Extract the [X, Y] coordinate from the center of the cell holding the provided text.  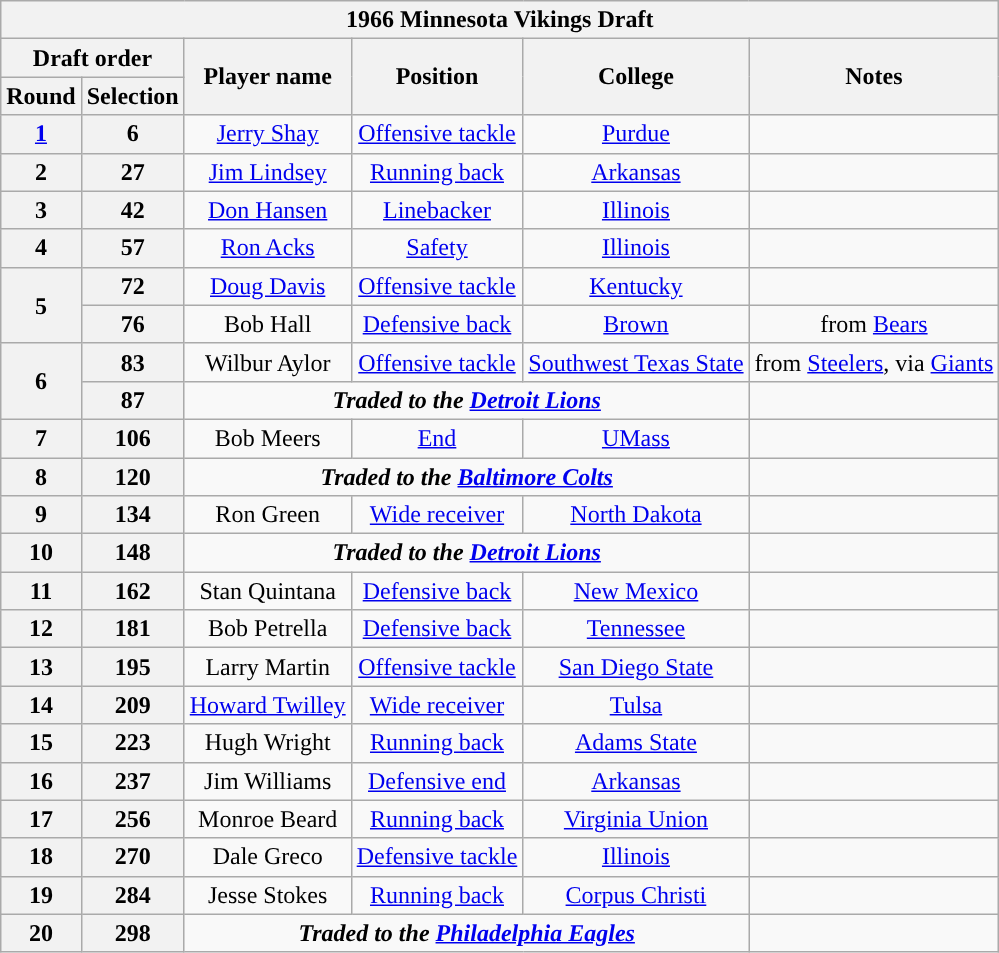
237 [132, 781]
223 [132, 743]
UMass [636, 438]
298 [132, 933]
1 [41, 134]
Notes [874, 77]
Corpus Christi [636, 895]
5 [41, 305]
10 [41, 553]
College [636, 77]
20 [41, 933]
San Diego State [636, 667]
from Steelers, via Giants [874, 362]
17 [41, 819]
Defensive end [437, 781]
83 [132, 362]
9 [41, 515]
15 [41, 743]
8 [41, 477]
134 [132, 515]
14 [41, 705]
Wilbur Aylor [268, 362]
1966 Minnesota Vikings Draft [500, 20]
Selection [132, 96]
284 [132, 895]
from Bears [874, 324]
87 [132, 400]
Bob Petrella [268, 629]
Virginia Union [636, 819]
72 [132, 286]
Draft order [92, 58]
42 [132, 210]
Purdue [636, 134]
Traded to the Philadelphia Eagles [466, 933]
76 [132, 324]
Bob Hall [268, 324]
End [437, 438]
Position [437, 77]
Doug Davis [268, 286]
Ron Acks [268, 248]
195 [132, 667]
3 [41, 210]
Jim Williams [268, 781]
Tennessee [636, 629]
Defensive tackle [437, 857]
Jesse Stokes [268, 895]
57 [132, 248]
Kentucky [636, 286]
106 [132, 438]
Linebacker [437, 210]
7 [41, 438]
120 [132, 477]
Dale Greco [268, 857]
Safety [437, 248]
Monroe Beard [268, 819]
209 [132, 705]
Round [41, 96]
Southwest Texas State [636, 362]
Larry Martin [268, 667]
4 [41, 248]
Tulsa [636, 705]
Brown [636, 324]
Howard Twilley [268, 705]
Traded to the Baltimore Colts [466, 477]
Player name [268, 77]
Ron Green [268, 515]
Jerry Shay [268, 134]
2 [41, 172]
27 [132, 172]
256 [132, 819]
12 [41, 629]
Adams State [636, 743]
148 [132, 553]
Stan Quintana [268, 591]
New Mexico [636, 591]
11 [41, 591]
270 [132, 857]
19 [41, 895]
181 [132, 629]
Jim Lindsey [268, 172]
16 [41, 781]
Bob Meers [268, 438]
North Dakota [636, 515]
162 [132, 591]
13 [41, 667]
Don Hansen [268, 210]
18 [41, 857]
Hugh Wright [268, 743]
